Provide the (X, Y) coordinate of the cell's center where the given text is located.  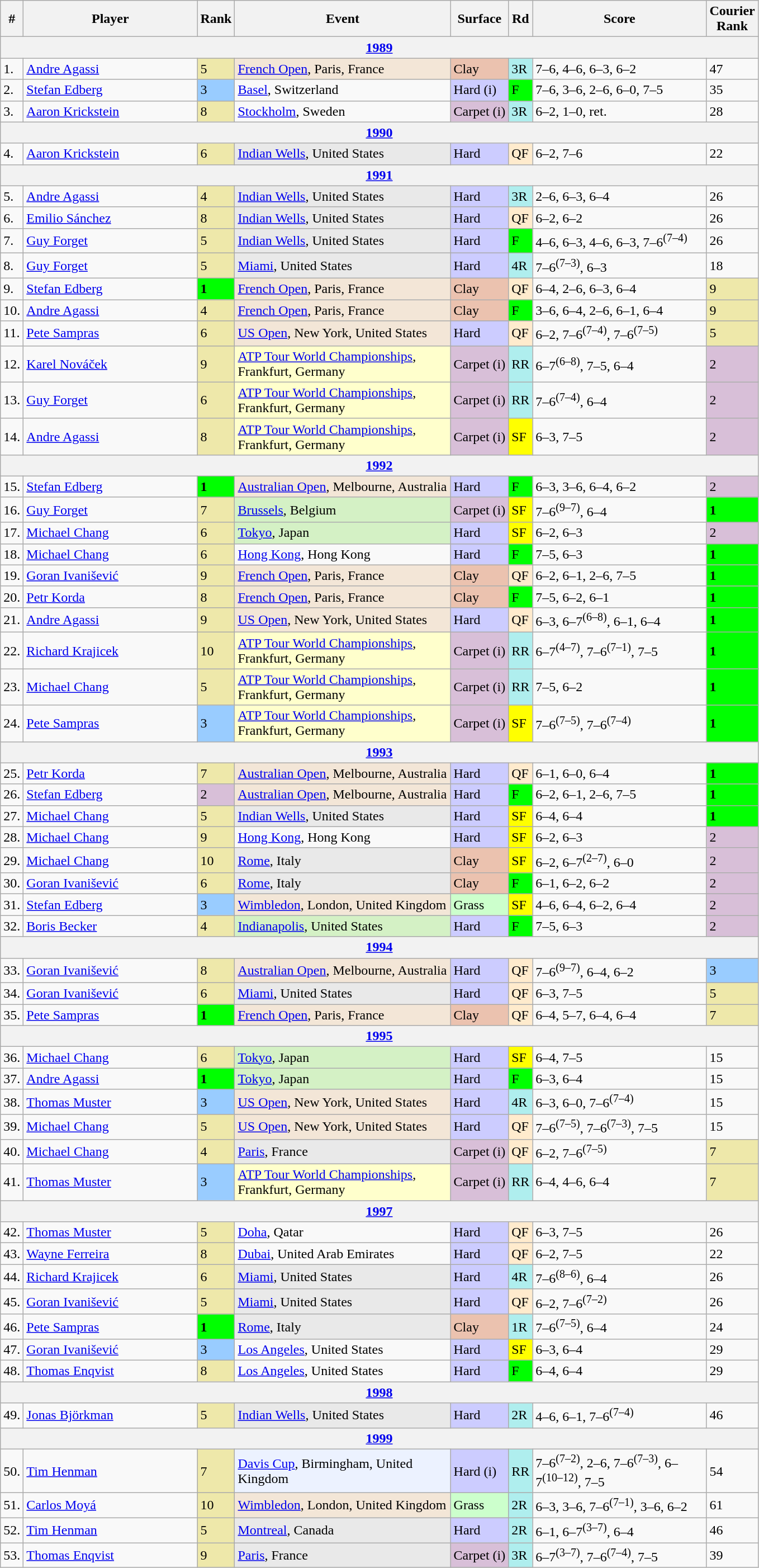
23. (12, 687)
Brussels, Belgium (343, 510)
39 (732, 1556)
38. (12, 1102)
1995 (379, 1036)
1. (12, 69)
48. (12, 1371)
7–6(7–2), 2–6, 7–6(7–3), 6–7(10–12), 7–5 (619, 1471)
18 (732, 266)
7–6(7–5), 7–6(7–3), 7–5 (619, 1127)
Stockholm, Sweden (343, 111)
52. (12, 1530)
Davis Cup, Birmingham, United Kingdom (343, 1471)
6–2, 7–6(7–5) (619, 1152)
Event (343, 19)
6. (12, 218)
6–4, 2–6, 6–3, 6–4 (619, 289)
61 (732, 1505)
CourierRank (732, 19)
7–6(7–5), 7–6(7–4) (619, 724)
45. (12, 1302)
15. (12, 487)
6–1, 6–2, 6–2 (619, 884)
49. (12, 1416)
6–2, 7–6(7–4), 7–6(7–5) (619, 333)
6–2, 1–0, ret. (619, 111)
1998 (379, 1392)
1R (521, 1326)
4. (12, 154)
3–6, 6–4, 2–6, 6–1, 6–4 (619, 310)
6–7(4–7), 7–6(7–1), 7–5 (619, 651)
27. (12, 816)
7–6(7–4), 6–4 (619, 400)
14. (12, 436)
29. (12, 860)
31. (12, 905)
Rd (521, 19)
2. (12, 90)
22. (12, 651)
47 (732, 69)
7–6, 3–6, 2–6, 6–0, 7–5 (619, 90)
35 (732, 90)
4–6, 6–1, 7–6(7–4) (619, 1416)
21. (12, 620)
36. (12, 1057)
Basel, Switzerland (343, 90)
# (12, 19)
6–1, 6–7(3–7), 6–4 (619, 1530)
1997 (379, 1211)
6–7(3–7), 7–6(7–4), 7–5 (619, 1556)
7–6(7–5), 6–4 (619, 1326)
3. (12, 111)
53. (12, 1556)
Emilio Sánchez (111, 218)
Wayne Ferreira (111, 1254)
6–2, 7–6 (619, 154)
50. (12, 1471)
6–3, 6–0, 7–6(7–4) (619, 1102)
41. (12, 1182)
28 (732, 111)
5. (12, 196)
Rank (216, 19)
7–6(9–7), 6–4 (619, 510)
34. (12, 994)
4–6, 6–3, 4–6, 6–3, 7–6(7–4) (619, 240)
1992 (379, 465)
24 (732, 1326)
6–3, 3–6, 6–4, 6–2 (619, 487)
39. (12, 1127)
7–6(8–6), 6–4 (619, 1277)
Jonas Björkman (111, 1416)
9. (12, 289)
30. (12, 884)
24. (12, 724)
7. (12, 240)
7–6(7–3), 6–3 (619, 266)
6–7(6–8), 7–5, 6–4 (619, 363)
40. (12, 1152)
Indianapolis, United States (343, 926)
1994 (379, 947)
28. (12, 837)
Score (619, 19)
6–4, 7–5 (619, 1057)
44. (12, 1277)
1991 (379, 175)
1990 (379, 133)
20. (12, 597)
Montreal, Canada (343, 1530)
6–3, 3–6, 7–6(7–1), 3–6, 6–2 (619, 1505)
32. (12, 926)
6–2, 6–2 (619, 218)
6–4, 5–7, 6–4, 6–4 (619, 1015)
Karel Nováček (111, 363)
6–4, 4–6, 6–4 (619, 1182)
Boris Becker (111, 926)
13. (12, 400)
16. (12, 510)
37. (12, 1079)
12. (12, 363)
47. (12, 1350)
4–6, 6–4, 6–2, 6–4 (619, 905)
18. (12, 554)
35. (12, 1015)
6–2, 7–5 (619, 1254)
1993 (379, 752)
42. (12, 1232)
26. (12, 795)
51. (12, 1505)
19. (12, 575)
Carlos Moyá (111, 1505)
7–5, 6–2, 6–1 (619, 597)
2–6, 6–3, 6–4 (619, 196)
6–2, 7–6(7–2) (619, 1302)
Doha, Qatar (343, 1232)
Dubai, United Arab Emirates (343, 1254)
11. (12, 333)
54 (732, 1471)
7–5, 6–2 (619, 687)
6–3, 6–7(6–8), 6–1, 6–4 (619, 620)
25. (12, 773)
43. (12, 1254)
46. (12, 1326)
7–6(9–7), 6–4, 6–2 (619, 971)
1989 (379, 48)
7–6, 4–6, 6–3, 6–2 (619, 69)
33. (12, 971)
Player (111, 19)
17. (12, 533)
8. (12, 266)
1999 (379, 1438)
Surface (480, 19)
10. (12, 310)
6–1, 6–0, 6–4 (619, 773)
6–2, 6–7(2–7), 6–0 (619, 860)
